Search for the cell housing the specified text and yield its [X, Y] center coordinate. 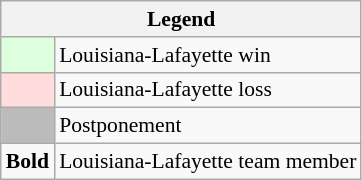
Louisiana-Lafayette win [208, 55]
Louisiana-Lafayette team member [208, 162]
Postponement [208, 126]
Legend [182, 19]
Louisiana-Lafayette loss [208, 90]
Bold [28, 162]
